Locate the cell with the specified text and output its [X, Y] center coordinate. 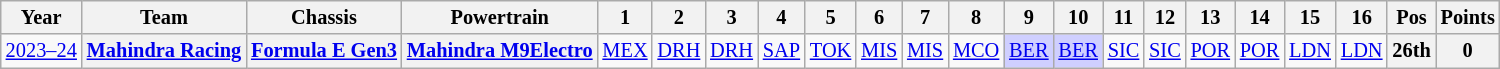
2 [678, 17]
8 [976, 17]
13 [1210, 17]
Year [42, 17]
Points [1468, 17]
10 [1078, 17]
SAP [782, 51]
TOK [830, 51]
0 [1468, 51]
Mahindra Racing [164, 51]
5 [830, 17]
4 [782, 17]
26th [1411, 51]
9 [1028, 17]
Chassis [324, 17]
Mahindra M9Electro [500, 51]
MEX [624, 51]
Formula E Gen3 [324, 51]
MCO [976, 51]
16 [1362, 17]
11 [1124, 17]
15 [1310, 17]
12 [1164, 17]
Team [164, 17]
1 [624, 17]
3 [732, 17]
Powertrain [500, 17]
Pos [1411, 17]
7 [925, 17]
6 [879, 17]
2023–24 [42, 51]
14 [1260, 17]
